Pinpoint the cell where the given text exists, returning its [X, Y] midpoint coordinate. 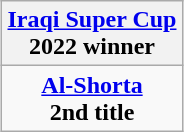
Iraqi Super Cup2022 winner [92, 34]
Al-Shorta2nd title [92, 98]
